Output the [x, y] coordinate of the center of the cell containing the given text.  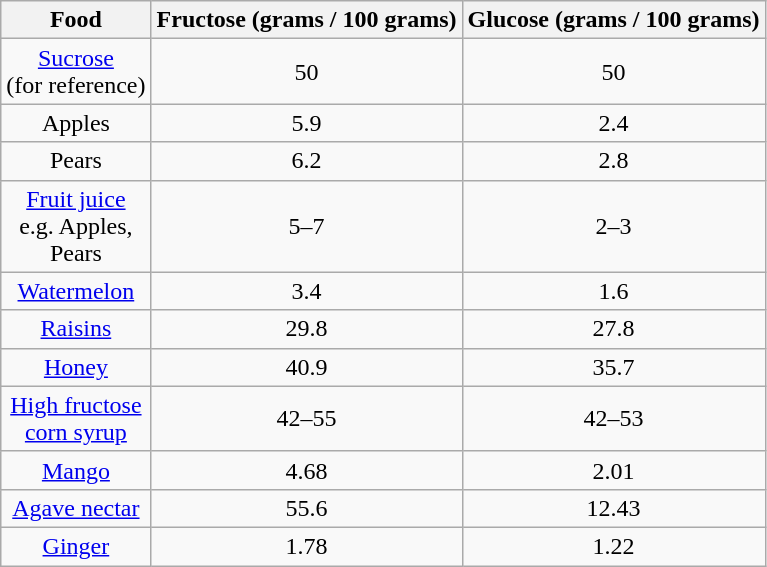
Agave nectar [76, 508]
2.01 [614, 470]
5.9 [306, 123]
5–7 [306, 226]
1.6 [614, 291]
3.4 [306, 291]
Pears [76, 161]
12.43 [614, 508]
Raisins [76, 329]
2.4 [614, 123]
27.8 [614, 329]
6.2 [306, 161]
Food [76, 20]
Ginger [76, 546]
Watermelon [76, 291]
Fruit juice e.g. Apples, Pears [76, 226]
55.6 [306, 508]
42–55 [306, 418]
Apples [76, 123]
29.8 [306, 329]
Fructose (grams / 100 grams) [306, 20]
42–53 [614, 418]
2–3 [614, 226]
1.78 [306, 546]
Glucose (grams / 100 grams) [614, 20]
1.22 [614, 546]
2.8 [614, 161]
Sucrose(for reference) [76, 72]
Mango [76, 470]
Honey [76, 367]
35.7 [614, 367]
40.9 [306, 367]
4.68 [306, 470]
High fructose corn syrup [76, 418]
